Detect which cell encompasses the target text, then output its (X, Y) center coordinate. 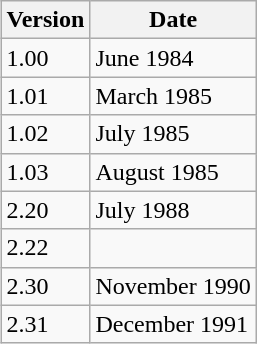
1.03 (46, 172)
1.02 (46, 134)
1.00 (46, 58)
Version (46, 20)
November 1990 (173, 286)
June 1984 (173, 58)
2.30 (46, 286)
July 1988 (173, 210)
2.20 (46, 210)
July 1985 (173, 134)
December 1991 (173, 324)
March 1985 (173, 96)
1.01 (46, 96)
August 1985 (173, 172)
Date (173, 20)
2.22 (46, 248)
2.31 (46, 324)
